Extract the (x, y) coordinate from the center of the cell holding the provided text.  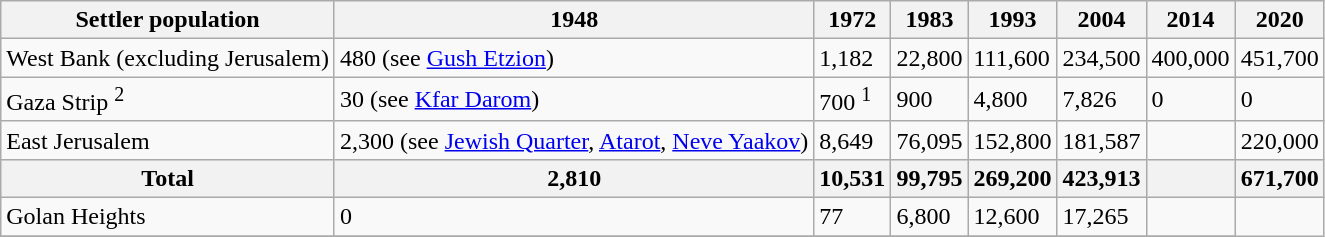
30 (see Kfar Darom) (574, 100)
1948 (574, 20)
451,700 (1280, 58)
7,826 (1102, 100)
12,600 (1012, 217)
Gaza Strip 2 (168, 100)
99,795 (930, 178)
900 (930, 100)
4,800 (1012, 100)
1972 (852, 20)
6,800 (930, 217)
76,095 (930, 140)
234,500 (1102, 58)
220,000 (1280, 140)
22,800 (930, 58)
2,300 (see Jewish Quarter, Atarot, Neve Yaakov) (574, 140)
269,200 (1012, 178)
2004 (1102, 20)
2014 (1190, 20)
480 (see Gush Etzion) (574, 58)
Total (168, 178)
671,700 (1280, 178)
423,913 (1102, 178)
77 (852, 217)
17,265 (1102, 217)
400,000 (1190, 58)
1,182 (852, 58)
2020 (1280, 20)
8,649 (852, 140)
10,531 (852, 178)
Settler population (168, 20)
700 1 (852, 100)
181,587 (1102, 140)
Golan Heights (168, 217)
2,810 (574, 178)
111,600 (1012, 58)
1993 (1012, 20)
1983 (930, 20)
152,800 (1012, 140)
West Bank (excluding Jerusalem) (168, 58)
East Jerusalem (168, 140)
